Return the (X, Y) coordinate for the center point of the cell that contains the specified text.  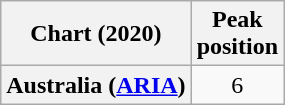
Peakposition (237, 34)
Australia (ARIA) (96, 85)
6 (237, 85)
Chart (2020) (96, 34)
